Identify which cell holds the provided text, then report its (x, y) central coordinate. 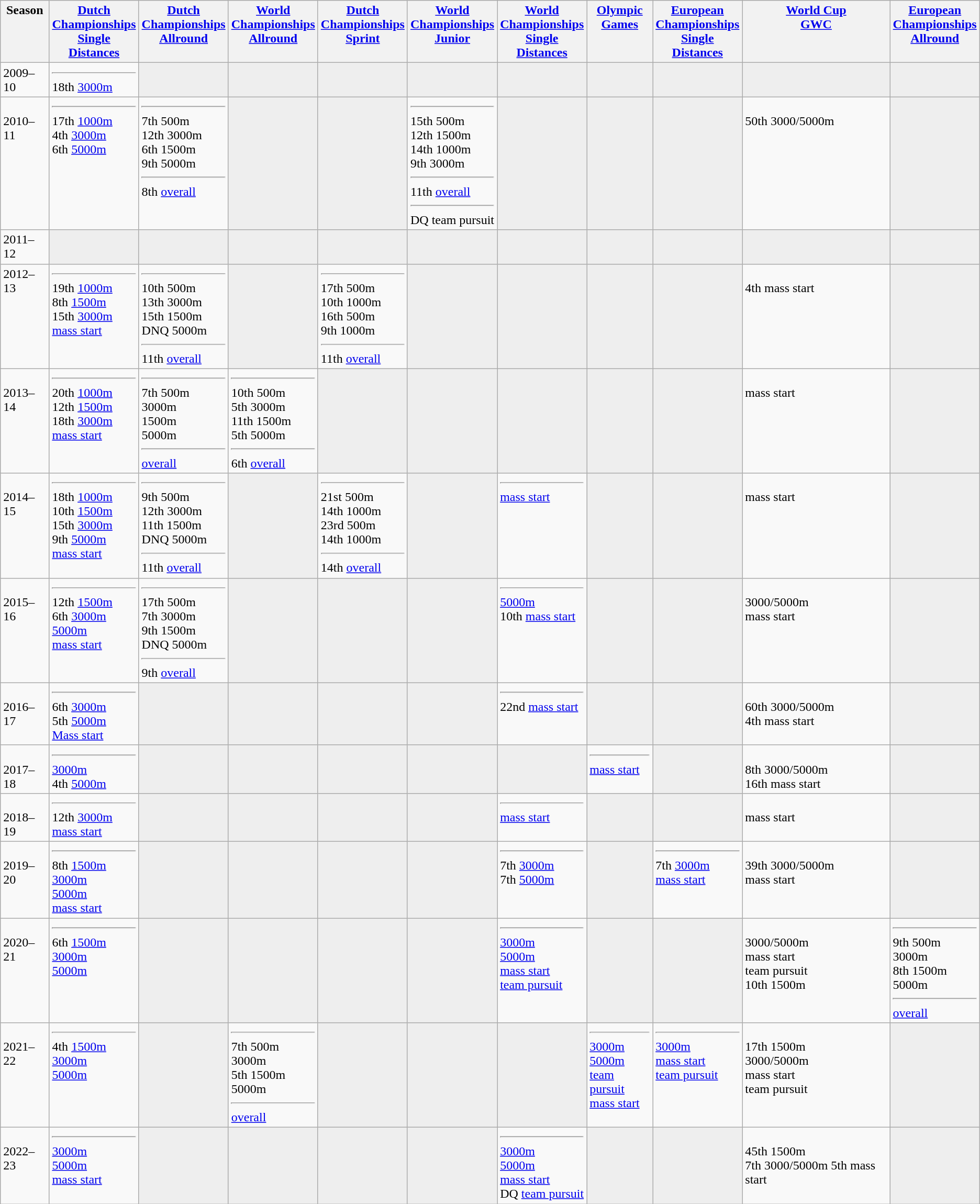
2022–23 (25, 1166)
World Championships Single Distances (542, 31)
6th 1500m 3000m 5000m (94, 971)
3000m 5000m mass start DQ team pursuit (542, 1166)
9th 500m 12th 3000m 11th 1500m DNQ 5000m 11th overall (183, 526)
3000m 5000m mass start (94, 1166)
7th 3000m mass start (697, 879)
2015–16 (25, 630)
World Championships Allround (273, 31)
21st 500m 14th 1000m 23rd 500m 14th 1000m 14th overall (362, 526)
2018–19 (25, 817)
2016–17 (25, 714)
2014–15 (25, 526)
9th 500m 3000m 8th 1500m 5000m overall (935, 971)
Season (25, 31)
12th 1500m 6th 3000m 5000m mass start (94, 630)
World Cup GWC (816, 31)
3000m mass start team pursuit (697, 1075)
2011–12 (25, 247)
19th 1000m 8th 1500m 15th 3000m mass start (94, 316)
7th 500m 12th 3000m 6th 1500m 9th 5000m 8th overall (183, 163)
17th 1000m 4th 3000m 6th 5000m (94, 163)
3000/5000m mass start (816, 630)
18th 1000m 10th 1500m 15th 3000m 9th 5000m mass start (94, 526)
2017–18 (25, 769)
50th 3000/5000m (816, 163)
8th 1500m 3000m 5000m mass start (94, 879)
7th 3000m 7th 5000m (542, 879)
17th 500m 10th 1000m 16th 500m 9th 1000m 11th overall (362, 316)
World Championships Junior (452, 31)
2009–10 (25, 80)
Dutch Championships Single Distances (94, 31)
European Championships Allround (935, 31)
Olympic Games (620, 31)
15th 500m 12th 1500m 14th 1000m 9th 3000m 11th overall DQ team pursuit (452, 163)
3000m 5000m mass start team pursuit (542, 971)
17th 1500m 3000/5000m mass start team pursuit (816, 1075)
Dutch Championships Sprint (362, 31)
4th 1500m 3000m 5000m (94, 1075)
12th 3000m mass start (94, 817)
Dutch Championships Allround (183, 31)
European Championships Single Distances (697, 31)
3000/5000m mass start team pursuit 10th 1500m (816, 971)
3000m 4th 5000m (94, 769)
39th 3000/5000m mass start (816, 879)
2013–14 (25, 421)
7th 500m 3000m 1500m 5000m overall (183, 421)
2010–11 (25, 163)
18th 3000m (94, 80)
2012–13 (25, 316)
8th 3000/5000m 16th mass start (816, 769)
20th 1000m 12th 1500m 18th 3000m mass start (94, 421)
10th 500m 13th 3000m 15th 1500m DNQ 5000m 11th overall (183, 316)
22nd mass start (542, 714)
45th 1500m 7th 3000/5000m 5th mass start (816, 1166)
17th 500m 7th 3000m 9th 1500m DNQ 5000m 9th overall (183, 630)
4th mass start (816, 316)
3000m 5000m team pursuit mass start (620, 1075)
10th 500m 5th 3000m 11th 1500m 5th 5000m 6th overall (273, 421)
7th 500m 3000m 5th 1500m 5000m overall (273, 1075)
6th 3000m 5th 5000m Mass start (94, 714)
5000m 10th mass start (542, 630)
2020–21 (25, 971)
2019–20 (25, 879)
60th 3000/5000m 4th mass start (816, 714)
2021–22 (25, 1075)
